Detect which cell encompasses the target text, then output its [x, y] center coordinate. 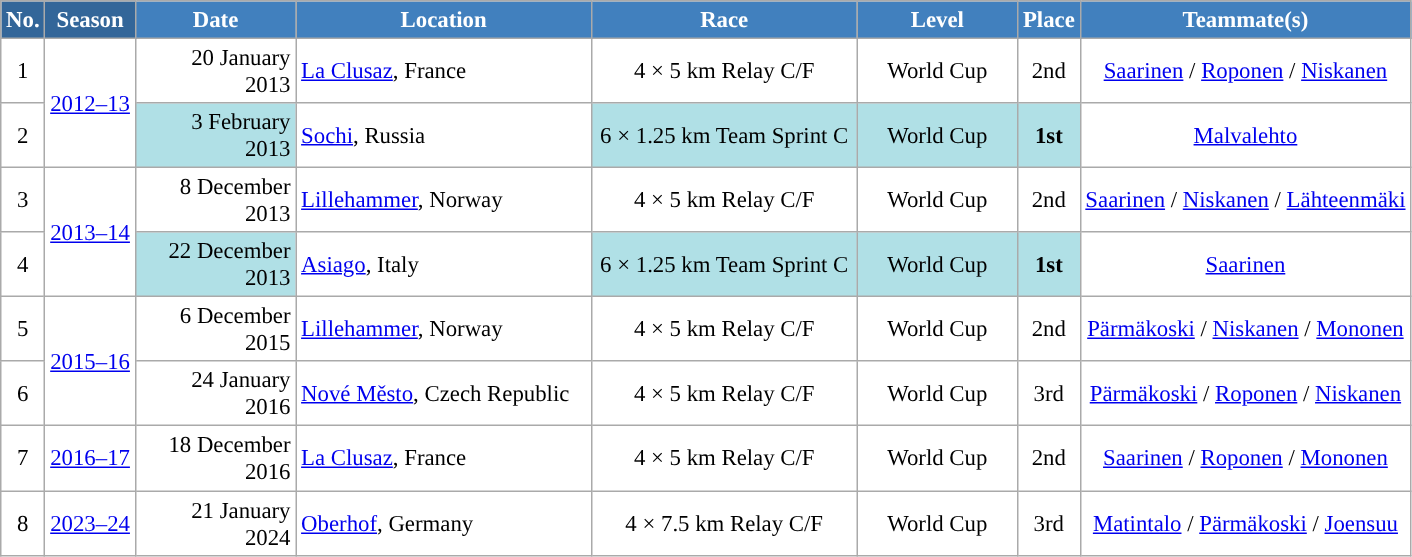
2023–24 [90, 524]
Pärmäkoski / Roponen / Niskanen [1246, 394]
6 [23, 394]
22 December 2013 [216, 264]
20 January 2013 [216, 72]
Oberhof, Germany [444, 524]
Location [444, 20]
4 × 7.5 km Relay C/F [724, 524]
2016–17 [90, 458]
Season [90, 20]
1 [23, 72]
Malvalehto [1246, 136]
Level [938, 20]
3 [23, 200]
3 February 2013 [216, 136]
8 December 2013 [216, 200]
Saarinen / Roponen / Niskanen [1246, 72]
21 January 2024 [216, 524]
Place [1049, 20]
Asiago, Italy [444, 264]
5 [23, 330]
Matintalo / Pärmäkoski / Joensuu [1246, 524]
No. [23, 20]
Saarinen [1246, 264]
18 December 2016 [216, 458]
Teammate(s) [1246, 20]
24 January 2016 [216, 394]
Pärmäkoski / Niskanen / Mononen [1246, 330]
Saarinen / Roponen / Mononen [1246, 458]
2013–14 [90, 232]
6 December 2015 [216, 330]
Date [216, 20]
4 [23, 264]
Saarinen / Niskanen / Lähteenmäki [1246, 200]
2 [23, 136]
Nové Město, Czech Republic [444, 394]
Sochi, Russia [444, 136]
8 [23, 524]
2015–16 [90, 362]
Race [724, 20]
2012–13 [90, 104]
7 [23, 458]
